Find where the given text appears and provide that cell's center as [x, y] coordinate. 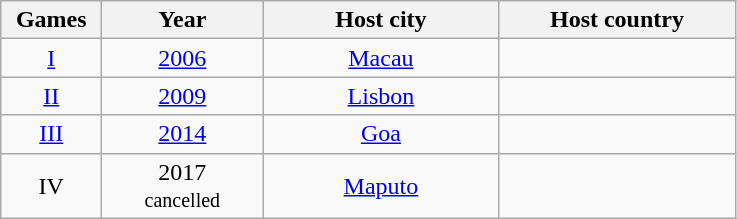
2014 [182, 134]
Games [52, 20]
Macau [381, 58]
Lisbon [381, 96]
Host country [617, 20]
2006 [182, 58]
II [52, 96]
III [52, 134]
2017cancelled [182, 186]
I [52, 58]
Goa [381, 134]
IV [52, 186]
Maputo [381, 186]
2009 [182, 96]
Year [182, 20]
Host city [381, 20]
